Search for the cell housing the specified text and yield its [X, Y] center coordinate. 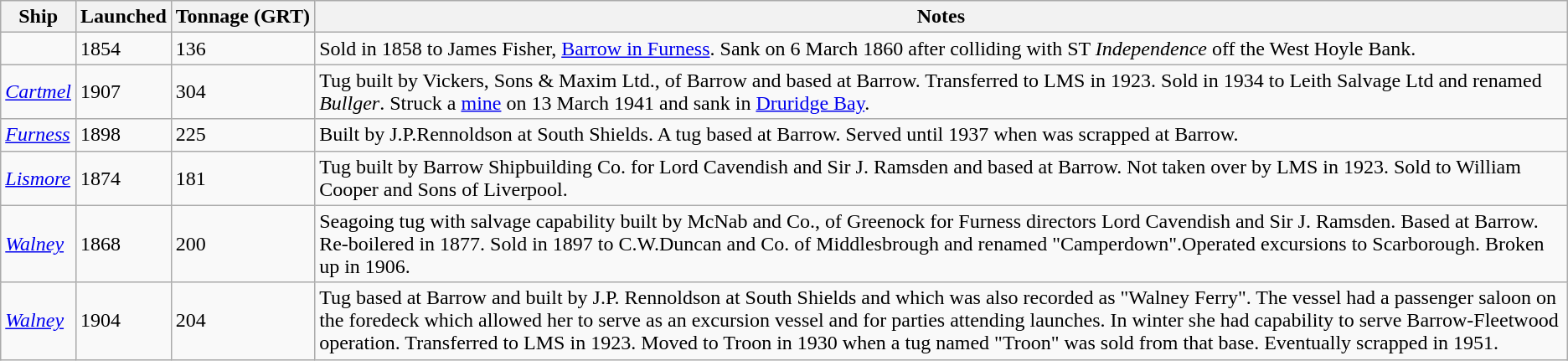
Notes [941, 17]
204 [243, 321]
Launched [123, 17]
Ship [39, 17]
Furness [39, 135]
225 [243, 135]
304 [243, 92]
1874 [123, 178]
Lismore [39, 178]
200 [243, 244]
1868 [123, 244]
181 [243, 178]
Built by J.P.Rennoldson at South Shields. A tug based at Barrow. Served until 1937 when was scrapped at Barrow. [941, 135]
1854 [123, 49]
1907 [123, 92]
Tonnage (GRT) [243, 17]
1904 [123, 321]
Sold in 1858 to James Fisher, Barrow in Furness. Sank on 6 March 1860 after colliding with ST Independence off the West Hoyle Bank. [941, 49]
1898 [123, 135]
136 [243, 49]
Cartmel [39, 92]
